Output the (x, y) coordinate of the center of the cell containing the given text.  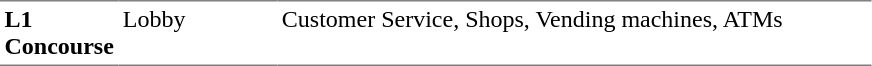
Lobby (198, 33)
L1Concourse (59, 33)
Customer Service, Shops, Vending machines, ATMs (574, 33)
